Output the (X, Y) coordinate of the center of the cell containing the given text.  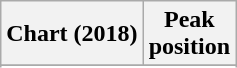
Peakposition (189, 34)
Chart (2018) (72, 34)
